Locate the cell with the specified text and output its (X, Y) center coordinate. 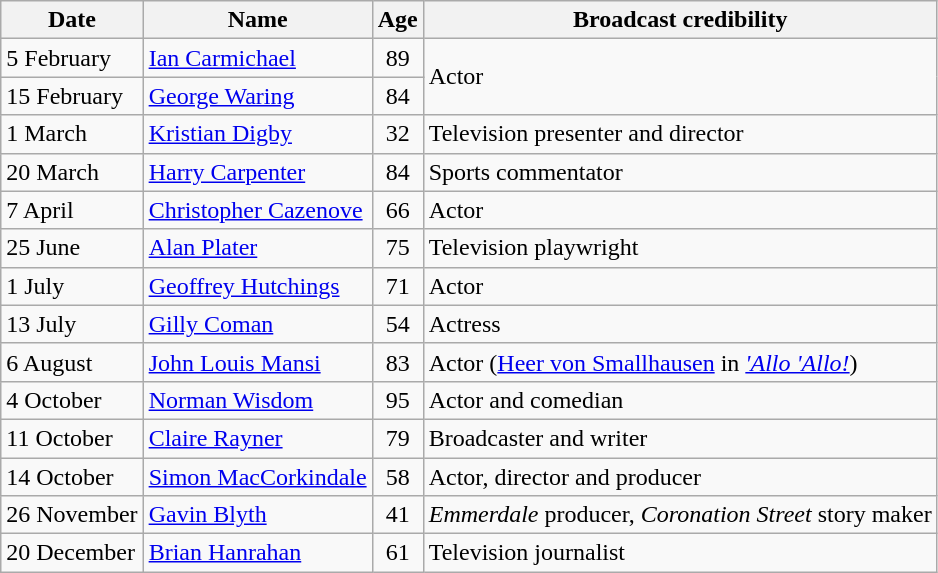
Brian Hanrahan (258, 553)
95 (398, 400)
11 October (72, 438)
Harry Carpenter (258, 172)
Actress (680, 324)
89 (398, 58)
Actor (Heer von Smallhausen in 'Allo 'Allo!) (680, 362)
58 (398, 477)
Broadcaster and writer (680, 438)
John Louis Mansi (258, 362)
1 July (72, 286)
Age (398, 20)
Television journalist (680, 553)
Gilly Coman (258, 324)
13 July (72, 324)
15 February (72, 96)
5 February (72, 58)
71 (398, 286)
25 June (72, 248)
Broadcast credibility (680, 20)
79 (398, 438)
Name (258, 20)
Ian Carmichael (258, 58)
66 (398, 210)
Gavin Blyth (258, 515)
Emmerdale producer, Coronation Street story maker (680, 515)
7 April (72, 210)
83 (398, 362)
32 (398, 134)
Geoffrey Hutchings (258, 286)
1 March (72, 134)
Actor, director and producer (680, 477)
Claire Rayner (258, 438)
Sports commentator (680, 172)
20 December (72, 553)
20 March (72, 172)
41 (398, 515)
61 (398, 553)
Television playwright (680, 248)
6 August (72, 362)
Christopher Cazenove (258, 210)
54 (398, 324)
14 October (72, 477)
Date (72, 20)
26 November (72, 515)
Alan Plater (258, 248)
Simon MacCorkindale (258, 477)
Actor and comedian (680, 400)
George Waring (258, 96)
Norman Wisdom (258, 400)
75 (398, 248)
Television presenter and director (680, 134)
Kristian Digby (258, 134)
4 October (72, 400)
